Locate the cell with the specified text and output its [x, y] center coordinate. 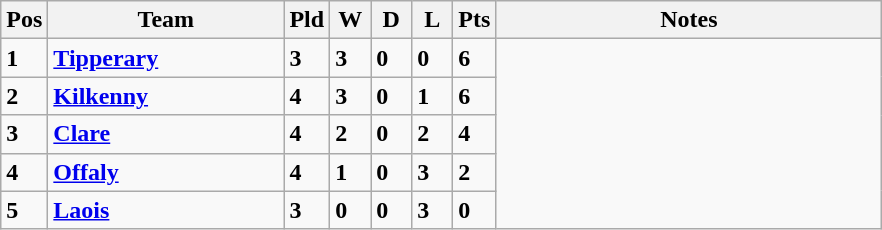
Tipperary [166, 58]
Team [166, 20]
Pos [24, 20]
5 [24, 210]
L [432, 20]
Kilkenny [166, 96]
Pld [307, 20]
W [350, 20]
D [392, 20]
Pts [474, 20]
Notes [689, 20]
Clare [166, 134]
Laois [166, 210]
Offaly [166, 172]
